Output the (x, y) coordinate of the center of the cell containing the given text.  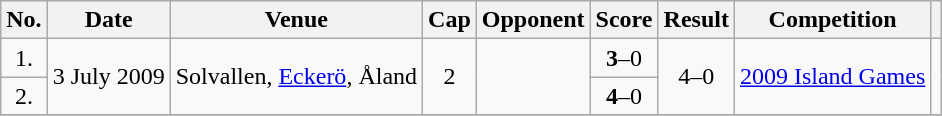
Opponent (533, 20)
Cap (450, 20)
3 July 2009 (108, 77)
2 (450, 77)
Score (624, 20)
No. (24, 20)
Solvallen, Eckerö, Åland (296, 77)
Date (108, 20)
1. (24, 58)
Venue (296, 20)
Result (696, 20)
Competition (832, 20)
2. (24, 96)
3–0 (624, 58)
2009 Island Games (832, 77)
